Detect which cell encompasses the target text, then output its [x, y] center coordinate. 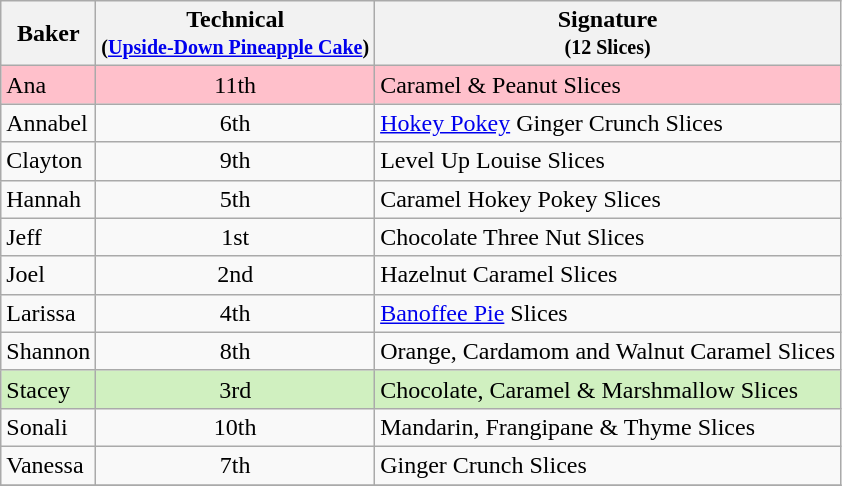
Hannah [48, 199]
1st [236, 237]
Technical(Upside-Down Pineapple Cake) [236, 34]
Stacey [48, 389]
Sonali [48, 427]
Baker [48, 34]
Banoffee Pie Slices [608, 313]
Mandarin, Frangipane & Thyme Slices [608, 427]
Ana [48, 85]
5th [236, 199]
10th [236, 427]
Orange, Cardamom and Walnut Caramel Slices [608, 351]
9th [236, 161]
Joel [48, 275]
2nd [236, 275]
Caramel Hokey Pokey Slices [608, 199]
Hokey Pokey Ginger Crunch Slices [608, 123]
Annabel [48, 123]
Chocolate Three Nut Slices [608, 237]
11th [236, 85]
Vanessa [48, 465]
Caramel & Peanut Slices [608, 85]
3rd [236, 389]
4th [236, 313]
Chocolate, Caramel & Marshmallow Slices [608, 389]
6th [236, 123]
Level Up Louise Slices [608, 161]
Jeff [48, 237]
Ginger Crunch Slices [608, 465]
Signature(12 Slices) [608, 34]
8th [236, 351]
Clayton [48, 161]
Shannon [48, 351]
7th [236, 465]
Hazelnut Caramel Slices [608, 275]
Larissa [48, 313]
